Find where the given text appears and provide that cell's center as [X, Y] coordinate. 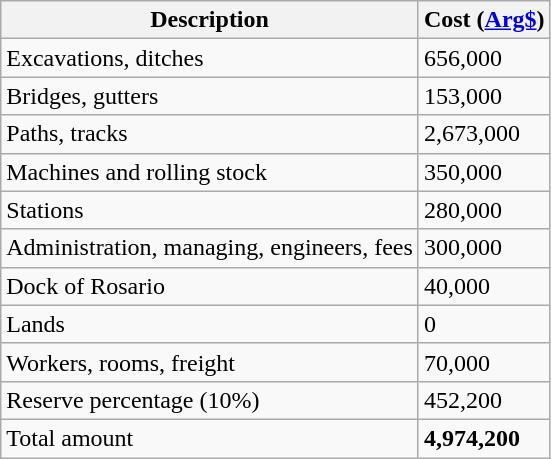
Machines and rolling stock [210, 172]
656,000 [484, 58]
Excavations, ditches [210, 58]
153,000 [484, 96]
Reserve percentage (10%) [210, 400]
0 [484, 324]
40,000 [484, 286]
Workers, rooms, freight [210, 362]
4,974,200 [484, 438]
Administration, managing, engineers, fees [210, 248]
Bridges, gutters [210, 96]
350,000 [484, 172]
280,000 [484, 210]
Total amount [210, 438]
452,200 [484, 400]
70,000 [484, 362]
Description [210, 20]
Dock of Rosario [210, 286]
300,000 [484, 248]
Cost (Arg$) [484, 20]
Stations [210, 210]
2,673,000 [484, 134]
Lands [210, 324]
Paths, tracks [210, 134]
